Pinpoint the cell where the given text exists, returning its (x, y) midpoint coordinate. 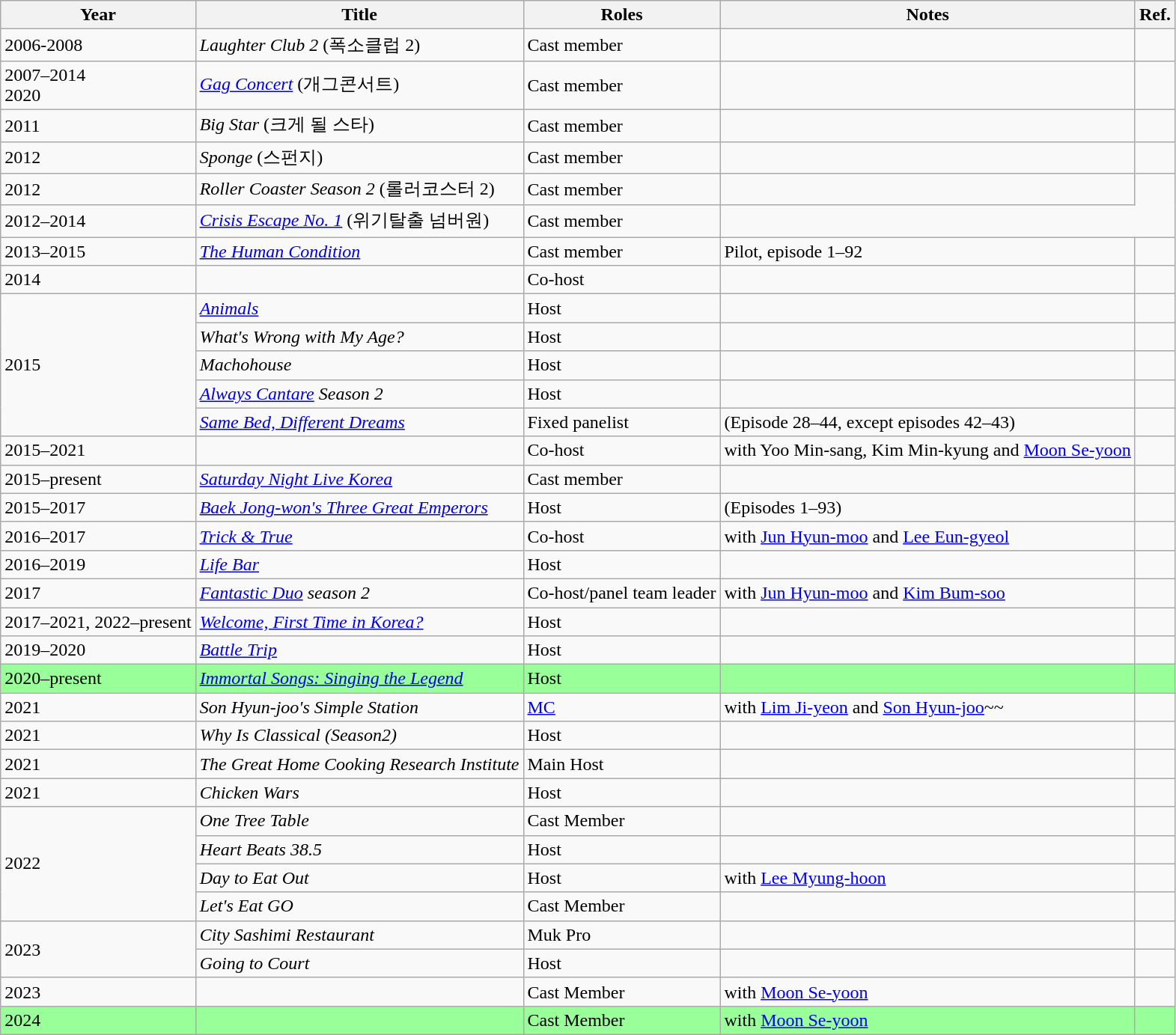
Battle Trip (359, 650)
Big Star (크게 될 스타) (359, 126)
Gag Concert (개그콘서트) (359, 85)
Fantastic Duo season 2 (359, 593)
Day to Eat Out (359, 878)
MC (621, 707)
Chicken Wars (359, 793)
2015–2017 (98, 507)
Going to Court (359, 963)
One Tree Table (359, 821)
Laughter Club 2 (폭소클럽 2) (359, 45)
2015 (98, 365)
Fixed panelist (621, 422)
Welcome, First Time in Korea? (359, 622)
2020–present (98, 679)
Crisis Escape No. 1 (위기탈출 넘버원) (359, 222)
Notes (927, 15)
with Lee Myung-hoon (927, 878)
2019–2020 (98, 650)
with Yoo Min-sang, Kim Min-kyung and Moon Se-yoon (927, 451)
with Lim Ji-yeon and Son Hyun-joo~~ (927, 707)
Co-host/panel team leader (621, 593)
Year (98, 15)
Let's Eat GO (359, 906)
Trick & True (359, 536)
2015–2021 (98, 451)
City Sashimi Restaurant (359, 935)
Muk Pro (621, 935)
Heart Beats 38.5 (359, 849)
2007–20142020 (98, 85)
Baek Jong-won's Three Great Emperors (359, 507)
2014 (98, 280)
(Episode 28–44, except episodes 42–43) (927, 422)
2013–2015 (98, 251)
2022 (98, 864)
2016–2017 (98, 536)
Immortal Songs: Singing the Legend (359, 679)
2015–present (98, 479)
Machohouse (359, 365)
Title (359, 15)
The Great Home Cooking Research Institute (359, 764)
Life Bar (359, 564)
Roller Coaster Season 2 (롤러코스터 2) (359, 190)
Roles (621, 15)
2017 (98, 593)
Main Host (621, 764)
Ref. (1154, 15)
The Human Condition (359, 251)
Sponge (스펀지) (359, 157)
2012–2014 (98, 222)
2011 (98, 126)
Pilot, episode 1–92 (927, 251)
2016–2019 (98, 564)
Animals (359, 308)
Son Hyun-joo's Simple Station (359, 707)
with Jun Hyun-moo and Lee Eun-gyeol (927, 536)
Saturday Night Live Korea (359, 479)
with Jun Hyun-moo and Kim Bum-soo (927, 593)
Same Bed, Different Dreams (359, 422)
2017–2021, 2022–present (98, 622)
Always Cantare Season 2 (359, 394)
Why Is Classical (Season2) (359, 736)
2024 (98, 1020)
2006-2008 (98, 45)
What's Wrong with My Age? (359, 337)
(Episodes 1–93) (927, 507)
